Find where the given text appears and provide that cell's center as (x, y) coordinate. 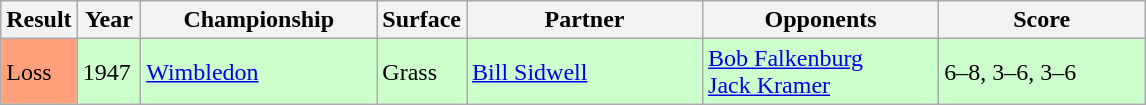
6–8, 3–6, 3–6 (1042, 72)
Score (1042, 20)
Championship (259, 20)
Wimbledon (259, 72)
1947 (109, 72)
Surface (422, 20)
Partner (584, 20)
Year (109, 20)
Loss (39, 72)
Bob Falkenburg Jack Kramer (821, 72)
Opponents (821, 20)
Bill Sidwell (584, 72)
Result (39, 20)
Grass (422, 72)
